Provide the (X, Y) coordinate of the cell's center where the given text is located.  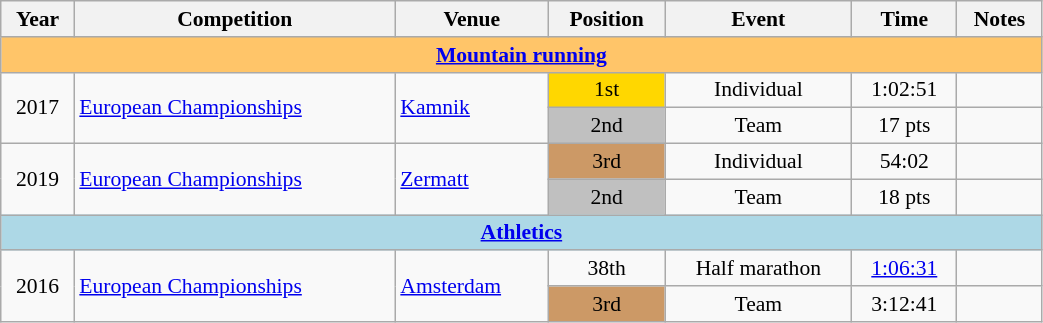
Zermatt (472, 180)
Time (904, 19)
2017 (38, 108)
18 pts (904, 197)
3:12:41 (904, 304)
Year (38, 19)
Kamnik (472, 108)
Half marathon (758, 269)
38th (606, 269)
54:02 (904, 162)
1:06:31 (904, 269)
1st (606, 90)
Event (758, 19)
Venue (472, 19)
17 pts (904, 126)
Notes (1000, 19)
Competition (234, 19)
2019 (38, 180)
Position (606, 19)
Amsterdam (472, 286)
Athletics (522, 233)
Mountain running (522, 55)
2016 (38, 286)
1:02:51 (904, 90)
